Scan for the cell matching the given text and deliver its [x, y] coordinate at center. 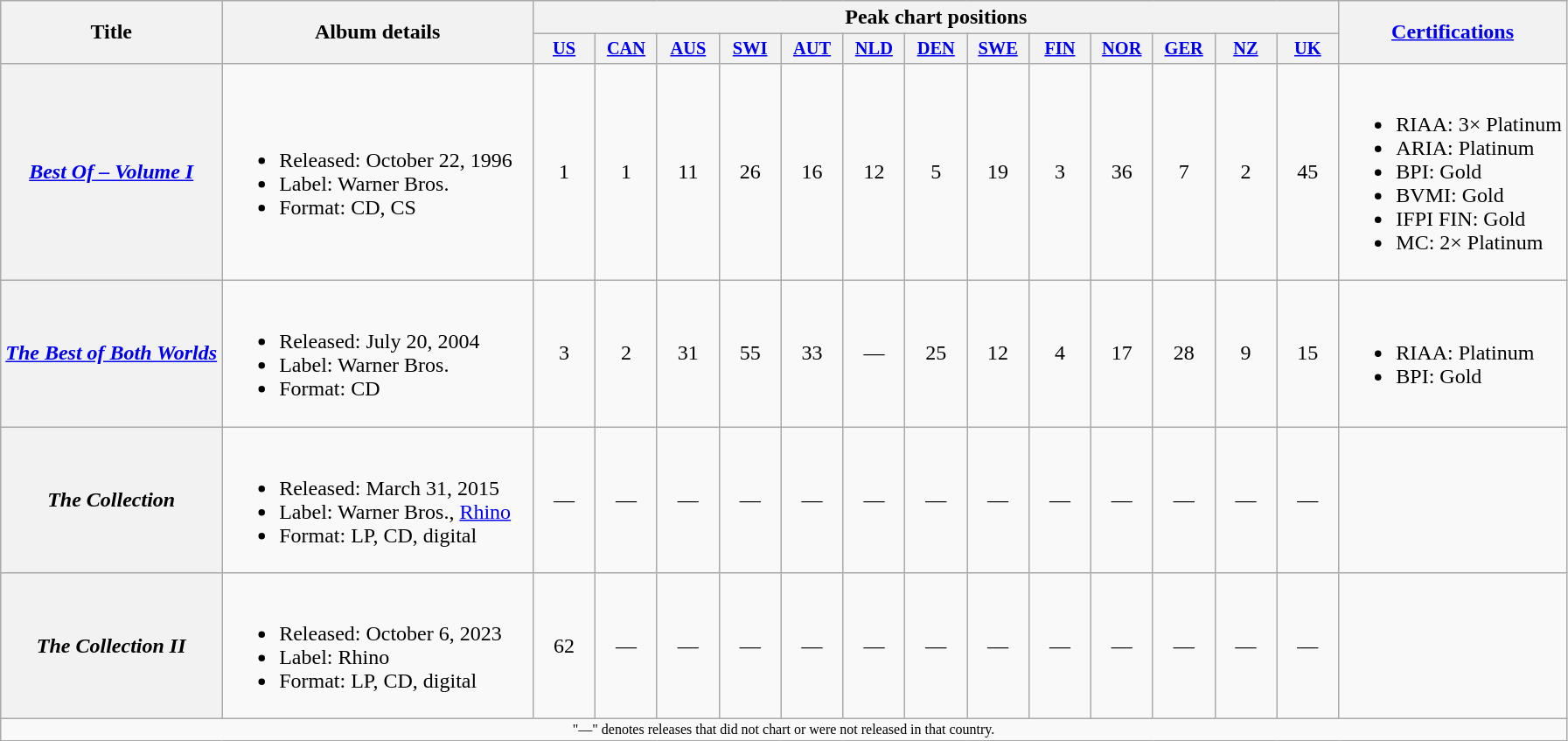
GER [1184, 49]
The Best of Both Worlds [112, 353]
The Collection II [112, 646]
UK [1308, 49]
45 [1308, 171]
US [565, 49]
36 [1121, 171]
SWE [999, 49]
5 [936, 171]
31 [687, 353]
Released: July 20, 2004Label: Warner Bros.Format: CD [378, 353]
Released: October 6, 2023Label: RhinoFormat: LP, CD, digital [378, 646]
Certifications [1453, 32]
15 [1308, 353]
9 [1245, 353]
62 [565, 646]
19 [999, 171]
25 [936, 353]
NLD [875, 49]
The Collection [112, 500]
FIN [1060, 49]
Peak chart positions [936, 17]
AUS [687, 49]
"—" denotes releases that did not chart or were not released in that country. [784, 730]
7 [1184, 171]
Released: October 22, 1996Label: Warner Bros.Format: CD, CS [378, 171]
SWI [750, 49]
RIAA: 3× PlatinumARIA: PlatinumBPI: GoldBVMI: GoldIFPI FIN: GoldMC: 2× Platinum [1453, 171]
AUT [812, 49]
11 [687, 171]
33 [812, 353]
NOR [1121, 49]
Title [112, 32]
Best Of – Volume I [112, 171]
NZ [1245, 49]
Released: March 31, 2015Label: Warner Bros., RhinoFormat: LP, CD, digital [378, 500]
28 [1184, 353]
55 [750, 353]
Album details [378, 32]
4 [1060, 353]
26 [750, 171]
17 [1121, 353]
RIAA: PlatinumBPI: Gold [1453, 353]
DEN [936, 49]
16 [812, 171]
CAN [626, 49]
